Output the (X, Y) coordinate of the center of the cell containing the given text.  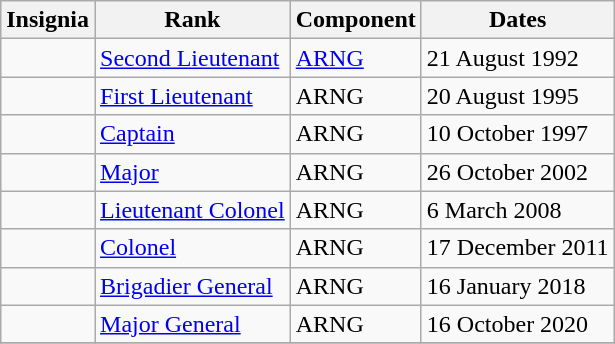
Major General (193, 324)
Second Lieutenant (193, 58)
Insignia (48, 20)
Colonel (193, 248)
Component (356, 20)
Brigadier General (193, 286)
First Lieutenant (193, 96)
20 August 1995 (518, 96)
Lieutenant Colonel (193, 210)
21 August 1992 (518, 58)
16 October 2020 (518, 324)
17 December 2011 (518, 248)
6 March 2008 (518, 210)
26 October 2002 (518, 172)
10 October 1997 (518, 134)
Captain (193, 134)
16 January 2018 (518, 286)
Rank (193, 20)
Major (193, 172)
Dates (518, 20)
